Detect which cell encompasses the target text, then output its (X, Y) center coordinate. 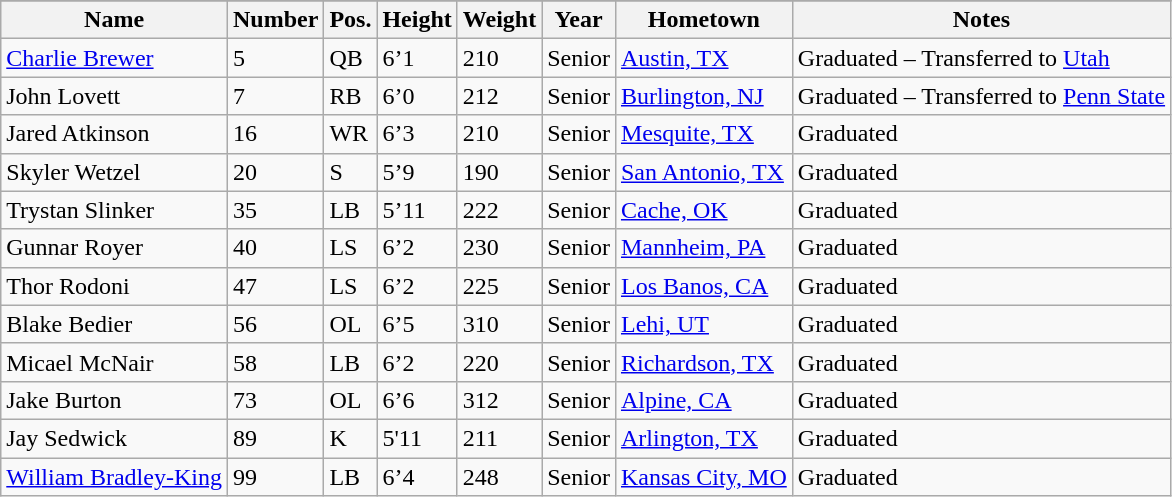
35 (275, 210)
230 (499, 248)
222 (499, 210)
Micael McNair (114, 362)
7 (275, 96)
Jared Atkinson (114, 134)
40 (275, 248)
5’9 (417, 172)
K (350, 438)
190 (499, 172)
Arlington, TX (704, 438)
248 (499, 477)
Alpine, CA (704, 400)
6’1 (417, 58)
310 (499, 324)
Hometown (704, 20)
William Bradley-King (114, 477)
Richardson, TX (704, 362)
Thor Rodoni (114, 286)
Lehi, UT (704, 324)
Notes (981, 20)
99 (275, 477)
Austin, TX (704, 58)
211 (499, 438)
QB (350, 58)
Burlington, NJ (704, 96)
73 (275, 400)
Mesquite, TX (704, 134)
89 (275, 438)
Pos. (350, 20)
6’4 (417, 477)
Number (275, 20)
Graduated – Transferred to Penn State (981, 96)
San Antonio, TX (704, 172)
5’11 (417, 210)
58 (275, 362)
16 (275, 134)
John Lovett (114, 96)
Graduated – Transferred to Utah (981, 58)
Los Banos, CA (704, 286)
47 (275, 286)
Weight (499, 20)
5 (275, 58)
6’0 (417, 96)
Trystan Slinker (114, 210)
Height (417, 20)
Jake Burton (114, 400)
S (350, 172)
312 (499, 400)
Jay Sedwick (114, 438)
Skyler Wetzel (114, 172)
212 (499, 96)
5'11 (417, 438)
56 (275, 324)
Kansas City, MO (704, 477)
Year (579, 20)
6’6 (417, 400)
RB (350, 96)
20 (275, 172)
220 (499, 362)
Gunnar Royer (114, 248)
Cache, OK (704, 210)
225 (499, 286)
Mannheim, PA (704, 248)
Charlie Brewer (114, 58)
6’3 (417, 134)
Blake Bedier (114, 324)
6’5 (417, 324)
WR (350, 134)
Name (114, 20)
